Return [X, Y] of the center of cell containing provided text 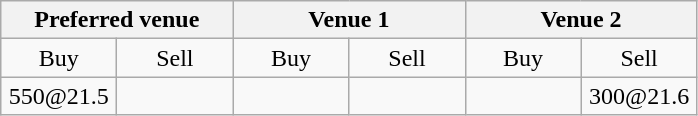
550@21.5 [59, 96]
Venue 2 [581, 20]
Preferred venue [117, 20]
300@21.6 [639, 96]
Venue 1 [349, 20]
